Return the (X, Y) coordinate for the center point of the cell that contains the specified text.  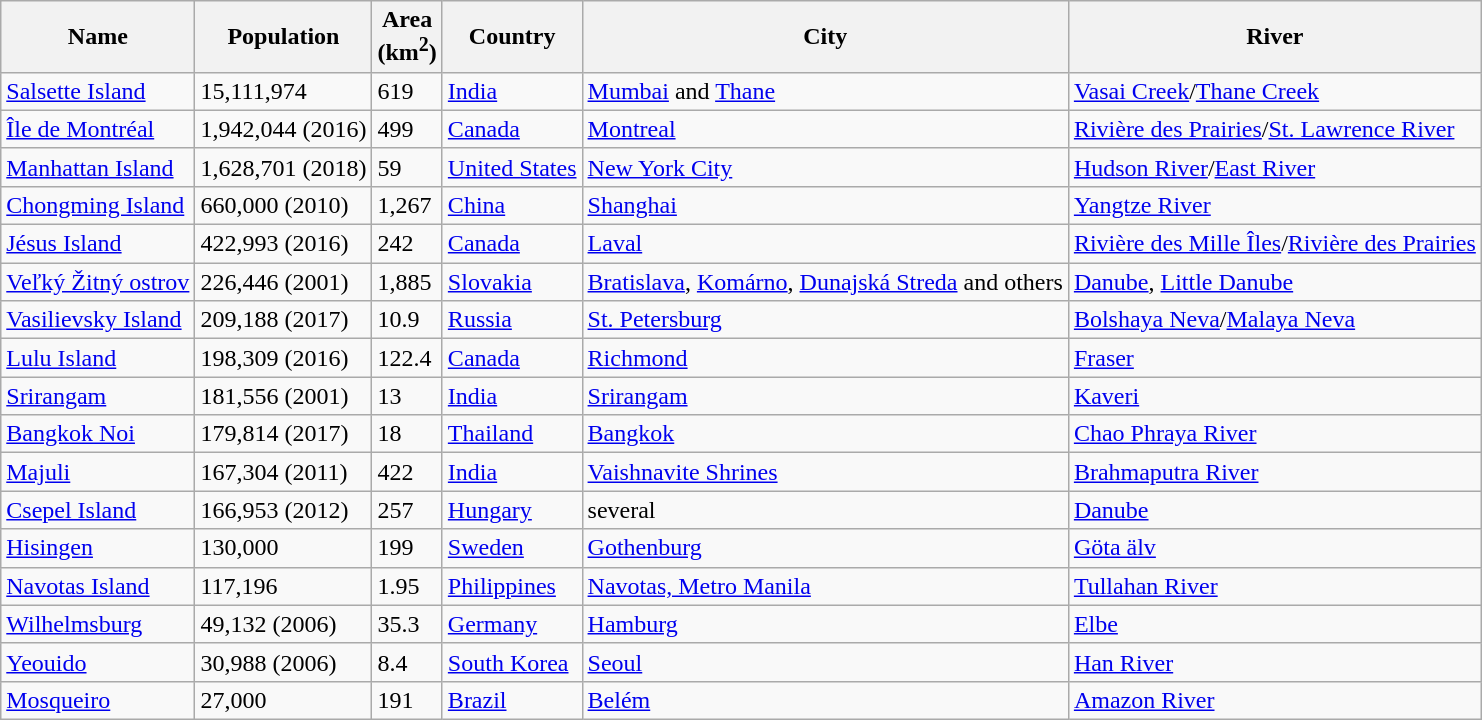
198,309 (2016) (284, 358)
49,132 (2006) (284, 624)
Brazil (512, 700)
167,304 (2011) (284, 472)
Rivière des Mille Îles/Rivière des Prairies (1274, 244)
122.4 (407, 358)
130,000 (284, 548)
Seoul (825, 662)
59 (407, 167)
several (825, 510)
619 (407, 91)
Lulu Island (98, 358)
18 (407, 434)
Laval (825, 244)
Vaishnavite Shrines (825, 472)
Yangtze River (1274, 205)
166,953 (2012) (284, 510)
Manhattan Island (98, 167)
Wilhelmsburg (98, 624)
Hamburg (825, 624)
209,188 (2017) (284, 320)
Yeouido (98, 662)
226,446 (2001) (284, 282)
181,556 (2001) (284, 396)
China (512, 205)
Danube (1274, 510)
Hungary (512, 510)
Gothenburg (825, 548)
Hisingen (98, 548)
Area(km2) (407, 37)
242 (407, 244)
1,628,701 (2018) (284, 167)
River (1274, 37)
United States (512, 167)
Fraser (1274, 358)
1,942,044 (2016) (284, 129)
Name (98, 37)
660,000 (2010) (284, 205)
10.9 (407, 320)
Göta älv (1274, 548)
Mumbai and Thane (825, 91)
Csepel Island (98, 510)
South Korea (512, 662)
Germany (512, 624)
Montreal (825, 129)
Richmond (825, 358)
13 (407, 396)
35.3 (407, 624)
Vasai Creek/Thane Creek (1274, 91)
Vasilievsky Island (98, 320)
Majuli (98, 472)
Navotas, Metro Manila (825, 586)
499 (407, 129)
Tullahan River (1274, 586)
1.95 (407, 586)
179,814 (2017) (284, 434)
Bolshaya Neva/Malaya Neva (1274, 320)
Brahmaputra River (1274, 472)
422,993 (2016) (284, 244)
Slovakia (512, 282)
Han River (1274, 662)
Amazon River (1274, 700)
1,885 (407, 282)
Bangkok (825, 434)
422 (407, 472)
Salsette Island (98, 91)
Philippines (512, 586)
Sweden (512, 548)
City (825, 37)
Mosqueiro (98, 700)
191 (407, 700)
Country (512, 37)
Shanghai (825, 205)
Elbe (1274, 624)
Population (284, 37)
1,267 (407, 205)
Veľký Žitný ostrov (98, 282)
199 (407, 548)
Rivière des Prairies/St. Lawrence River (1274, 129)
117,196 (284, 586)
Bangkok Noi (98, 434)
257 (407, 510)
Navotas Island (98, 586)
Chao Phraya River (1274, 434)
Bratislava, Komárno, Dunajská Streda and others (825, 282)
Hudson River/East River (1274, 167)
St. Petersburg (825, 320)
Russia (512, 320)
15,111,974 (284, 91)
27,000 (284, 700)
Danube, Little Danube (1274, 282)
Jésus Island (98, 244)
30,988 (2006) (284, 662)
Île de Montréal (98, 129)
New York City (825, 167)
Kaveri (1274, 396)
Chongming Island (98, 205)
8.4 (407, 662)
Thailand (512, 434)
Belém (825, 700)
